Return (X, Y) of the center of cell containing provided text 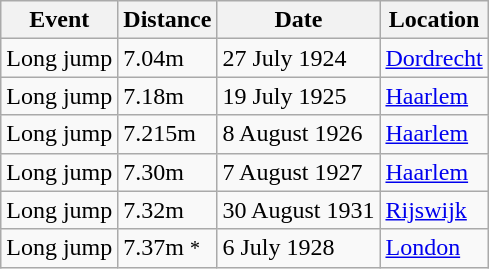
7.37m * (168, 248)
7.32m (168, 210)
Date (298, 20)
Event (60, 20)
Rijswijk (434, 210)
7.215m (168, 134)
8 August 1926 (298, 134)
Dordrecht (434, 58)
Distance (168, 20)
27 July 1924 (298, 58)
7 August 1927 (298, 172)
7.18m (168, 96)
30 August 1931 (298, 210)
Location (434, 20)
7.30m (168, 172)
6 July 1928 (298, 248)
19 July 1925 (298, 96)
7.04m (168, 58)
London (434, 248)
